Locate the cell with the specified text and output its (x, y) center coordinate. 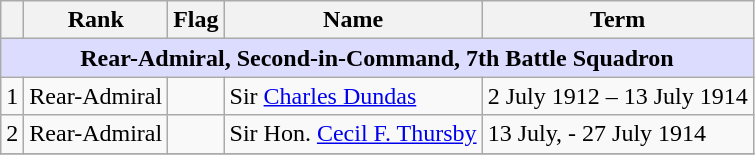
1 (12, 96)
Term (618, 20)
13 July, - 27 July 1914 (618, 134)
Rear-Admiral, Second-in-Command, 7th Battle Squadron (377, 58)
2 (12, 134)
Name (353, 20)
Sir Hon. Cecil F. Thursby (353, 134)
Rank (96, 20)
2 July 1912 – 13 July 1914 (618, 96)
Sir Charles Dundas (353, 96)
Flag (196, 20)
